Locate the cell with the specified text and output its [x, y] center coordinate. 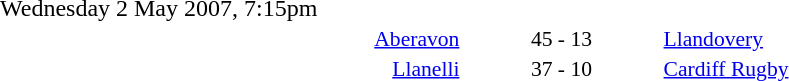
45 - 13 [561, 38]
